Identify which cell holds the provided text, then report its (X, Y) central coordinate. 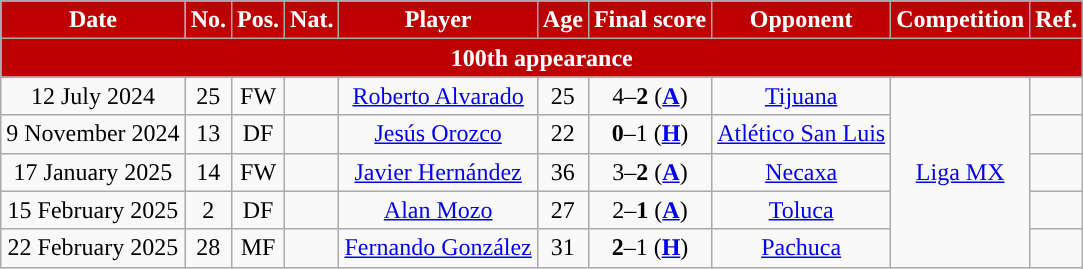
Necaxa (802, 172)
4–2 (A) (650, 96)
Javier Hernández (438, 172)
Pos. (258, 20)
No. (208, 20)
Pachuca (802, 248)
Nat. (312, 20)
Ref. (1056, 20)
Final score (650, 20)
2 (208, 210)
28 (208, 248)
2–1 (A) (650, 210)
12 July 2024 (93, 96)
13 (208, 134)
14 (208, 172)
Jesús Orozco (438, 134)
22 February 2025 (93, 248)
15 February 2025 (93, 210)
MF (258, 248)
Date (93, 20)
Atlético San Luis (802, 134)
Toluca (802, 210)
9 November 2024 (93, 134)
3–2 (A) (650, 172)
Roberto Alvarado (438, 96)
Opponent (802, 20)
Competition (960, 20)
2–1 (H) (650, 248)
22 (562, 134)
Fernando González (438, 248)
Tijuana (802, 96)
Age (562, 20)
100th appearance (542, 58)
Alan Mozo (438, 210)
Player (438, 20)
27 (562, 210)
0–1 (H) (650, 134)
31 (562, 248)
Liga MX (960, 172)
36 (562, 172)
17 January 2025 (93, 172)
